Pinpoint the cell where the given text exists, returning its (x, y) midpoint coordinate. 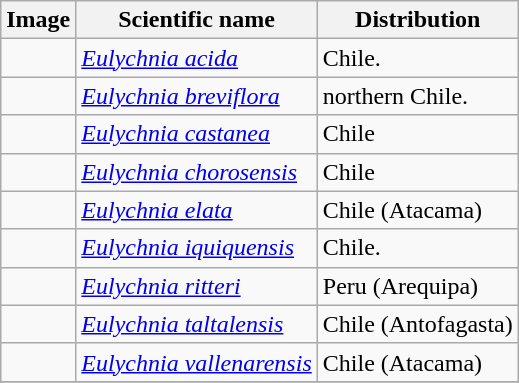
Eulychnia elata (196, 210)
Eulychnia castanea (196, 134)
Eulychnia breviflora (196, 96)
Scientific name (196, 20)
Image (38, 20)
Distribution (418, 20)
Eulychnia vallenarensis (196, 362)
northern Chile. (418, 96)
Eulychnia taltalensis (196, 324)
Peru (Arequipa) (418, 286)
Eulychnia chorosensis (196, 172)
Eulychnia acida (196, 58)
Eulychnia ritteri (196, 286)
Eulychnia iquiquensis (196, 248)
Chile (Antofagasta) (418, 324)
